Search for the cell housing the specified text and yield its [X, Y] center coordinate. 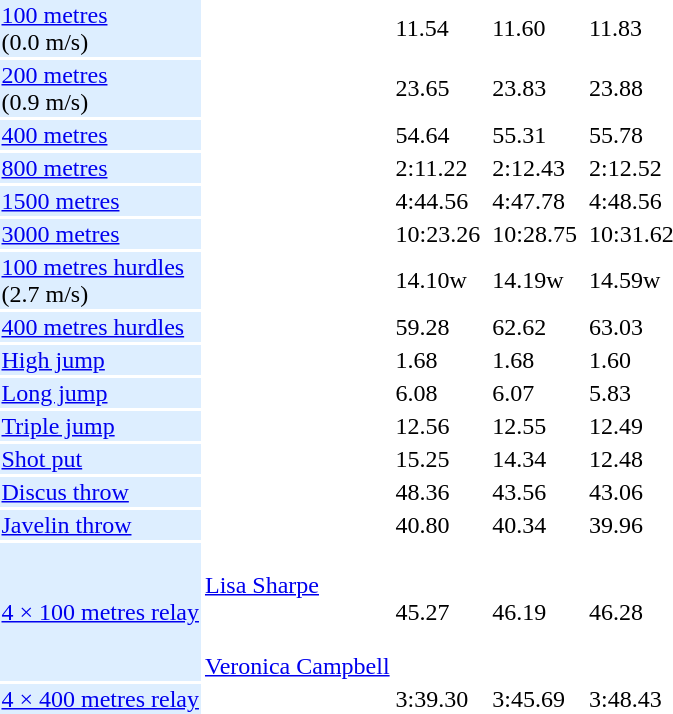
40.80 [438, 525]
4 × 400 metres relay [100, 699]
800 metres [100, 168]
2:11.22 [438, 168]
3000 metres [100, 234]
62.62 [535, 327]
54.64 [438, 135]
15.25 [438, 459]
11.54 [438, 28]
100 metres hurdles (2.7 m/s) [100, 280]
11.60 [535, 28]
46.19 [535, 612]
Discus throw [100, 492]
4:44.56 [438, 201]
14.10w [438, 280]
48.36 [438, 492]
10:28.75 [535, 234]
4:47.78 [535, 201]
3:45.69 [535, 699]
12.56 [438, 426]
400 metres hurdles [100, 327]
4 × 100 metres relay [100, 612]
45.27 [438, 612]
2:12.43 [535, 168]
3:39.30 [438, 699]
6.08 [438, 393]
200 metres (0.9 m/s) [100, 88]
Lisa Sharpe Veronica Campbell [297, 612]
55.31 [535, 135]
43.56 [535, 492]
14.19w [535, 280]
14.34 [535, 459]
400 metres [100, 135]
Triple jump [100, 426]
100 metres (0.0 m/s) [100, 28]
High jump [100, 360]
1500 metres [100, 201]
23.65 [438, 88]
Shot put [100, 459]
23.83 [535, 88]
6.07 [535, 393]
12.55 [535, 426]
40.34 [535, 525]
Long jump [100, 393]
59.28 [438, 327]
10:23.26 [438, 234]
Javelin throw [100, 525]
